Output the [X, Y] coordinate of the center of the cell containing the given text.  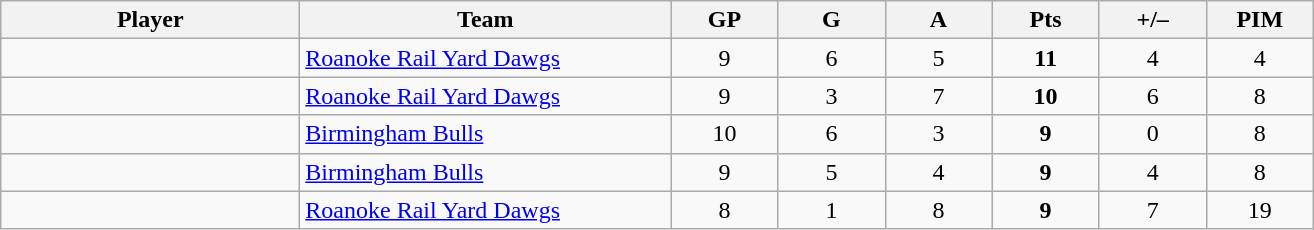
Pts [1046, 20]
Player [150, 20]
1 [832, 210]
0 [1152, 134]
+/– [1152, 20]
11 [1046, 58]
Team [486, 20]
19 [1260, 210]
GP [724, 20]
A [938, 20]
G [832, 20]
PIM [1260, 20]
